Return (x, y) of the center of cell containing provided text 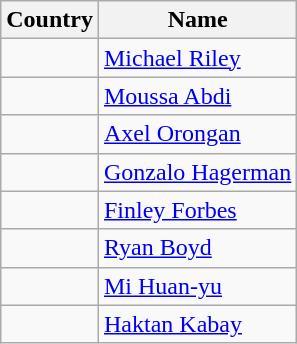
Mi Huan-yu (197, 286)
Gonzalo Hagerman (197, 172)
Ryan Boyd (197, 248)
Country (50, 20)
Haktan Kabay (197, 324)
Name (197, 20)
Michael Riley (197, 58)
Finley Forbes (197, 210)
Axel Orongan (197, 134)
Moussa Abdi (197, 96)
